Locate the cell with the specified text and output its (x, y) center coordinate. 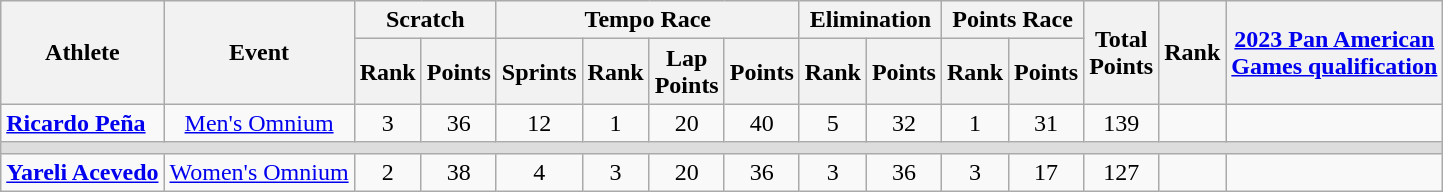
32 (904, 123)
Women's Omnium (259, 172)
40 (762, 123)
TotalPoints (1122, 52)
17 (1046, 172)
Men's Omnium (259, 123)
38 (458, 172)
Tempo Race (648, 20)
Elimination (870, 20)
127 (1122, 172)
31 (1046, 123)
Sprints (539, 72)
4 (539, 172)
Scratch (425, 20)
LapPoints (686, 72)
12 (539, 123)
Ricardo Peña (82, 123)
Yareli Acevedo (82, 172)
2 (388, 172)
Points Race (1012, 20)
139 (1122, 123)
2023 Pan American Games qualification (1334, 52)
Athlete (82, 52)
Event (259, 52)
5 (832, 123)
